Locate the cell with the specified text and output its [X, Y] center coordinate. 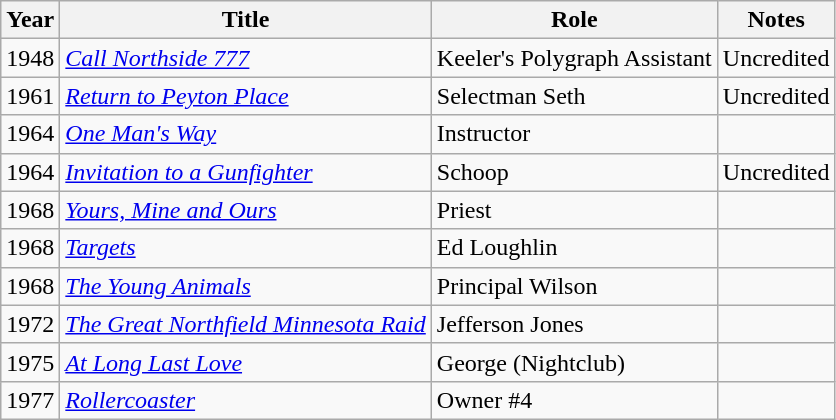
Year [30, 20]
Yours, Mine and Ours [246, 210]
Instructor [574, 134]
At Long Last Love [246, 362]
Return to Peyton Place [246, 96]
The Great Northfield Minnesota Raid [246, 324]
George (Nightclub) [574, 362]
Rollercoaster [246, 400]
Principal Wilson [574, 286]
Notes [776, 20]
Targets [246, 248]
The Young Animals [246, 286]
1977 [30, 400]
1948 [30, 58]
Keeler's Polygraph Assistant [574, 58]
1972 [30, 324]
One Man's Way [246, 134]
Owner #4 [574, 400]
Title [246, 20]
Ed Loughlin [574, 248]
Invitation to a Gunfighter [246, 172]
Schoop [574, 172]
Jefferson Jones [574, 324]
Call Northside 777 [246, 58]
Selectman Seth [574, 96]
Priest [574, 210]
1975 [30, 362]
Role [574, 20]
1961 [30, 96]
